Capture the cell that displays the provided text and extract its [x, y] central coordinate. 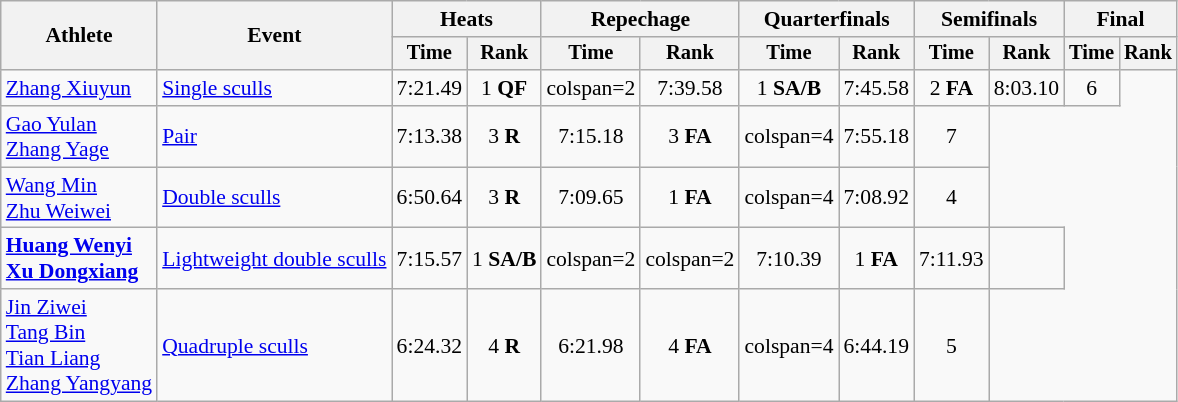
4 R [504, 345]
7:08.92 [876, 198]
Double sculls [274, 198]
Zhang Xiuyun [79, 88]
7:15.57 [430, 258]
Quarterfinals [826, 19]
7:55.18 [876, 136]
Heats [467, 19]
7:45.58 [876, 88]
4 [952, 198]
Event [274, 36]
Gao YulanZhang Yage [79, 136]
Repechage [640, 19]
5 [952, 345]
Semifinals [989, 19]
7:10.39 [788, 258]
Single sculls [274, 88]
Jin ZiweiTang BinTian LiangZhang Yangyang [79, 345]
4 FA [690, 345]
6 [1092, 88]
7:21.49 [430, 88]
6:24.32 [430, 345]
7:09.65 [590, 198]
Pair [274, 136]
1 QF [504, 88]
Athlete [79, 36]
6:50.64 [430, 198]
7:15.18 [590, 136]
Huang WenyiXu Dongxiang [79, 258]
3 FA [690, 136]
7 [952, 136]
7:39.58 [690, 88]
Lightweight double sculls [274, 258]
6:44.19 [876, 345]
Wang MinZhu Weiwei [79, 198]
7:13.38 [430, 136]
Quadruple sculls [274, 345]
2 FA [952, 88]
Final [1120, 19]
6:21.98 [590, 345]
8:03.10 [1026, 88]
7:11.93 [952, 258]
